Locate the cell with the specified text and output its (X, Y) center coordinate. 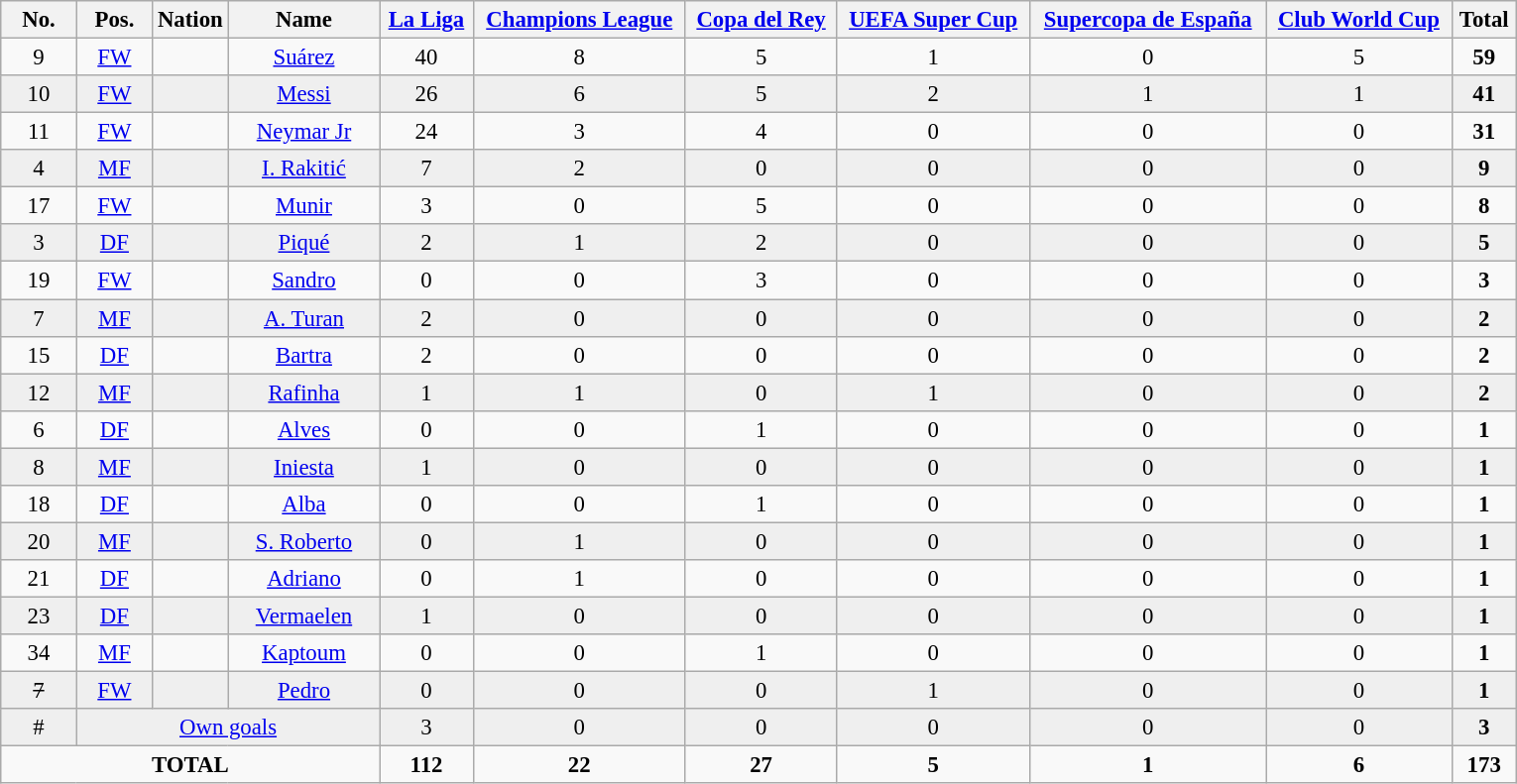
Name (303, 20)
TOTAL (190, 765)
A. Turan (303, 318)
24 (426, 132)
Piqué (303, 243)
Total (1483, 20)
# (39, 728)
Supercopa de España (1148, 20)
Pedro (303, 691)
Bartra (303, 355)
Messi (303, 94)
Alba (303, 504)
26 (426, 94)
21 (39, 579)
Neymar Jr (303, 132)
27 (760, 765)
173 (1483, 765)
11 (39, 132)
No. (39, 20)
Vermaelen (303, 616)
34 (39, 653)
Rafinha (303, 392)
Alves (303, 429)
I. Rakitić (303, 168)
12 (39, 392)
Own goals (228, 728)
112 (426, 765)
18 (39, 504)
Pos. (114, 20)
Club World Cup (1358, 20)
15 (39, 355)
Champions League (579, 20)
UEFA Super Cup (934, 20)
40 (426, 57)
22 (579, 765)
Nation (190, 20)
Sandro (303, 280)
20 (39, 541)
17 (39, 206)
59 (1483, 57)
19 (39, 280)
Kaptoum (303, 653)
Iniesta (303, 467)
Adriano (303, 579)
Munir (303, 206)
Copa del Rey (760, 20)
31 (1483, 132)
S. Roberto (303, 541)
41 (1483, 94)
Suárez (303, 57)
10 (39, 94)
23 (39, 616)
La Liga (426, 20)
